Identify which cell holds the provided text, then report its (X, Y) central coordinate. 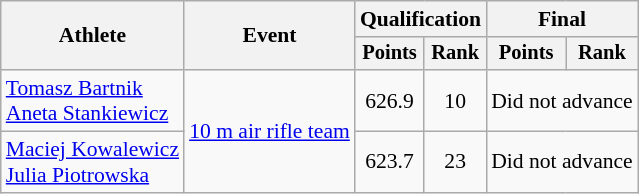
23 (455, 162)
Tomasz BartnikAneta Stankiewicz (92, 100)
Athlete (92, 36)
10 m air rifle team (270, 131)
623.7 (390, 162)
626.9 (390, 100)
Final (562, 19)
Qualification (420, 19)
10 (455, 100)
Maciej KowalewiczJulia Piotrowska (92, 162)
Event (270, 36)
